From the cell containing the given text, extract its center point as (X, Y) coordinate. 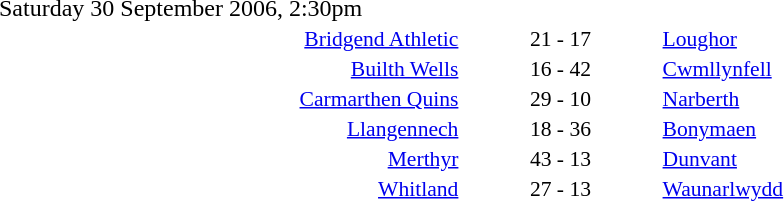
43 - 13 (560, 158)
29 - 10 (560, 98)
16 - 42 (560, 68)
21 - 17 (560, 38)
18 - 36 (560, 128)
